Find where the given text appears and provide that cell's center as (x, y) coordinate. 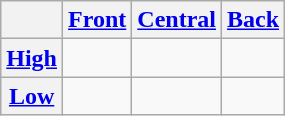
Back (254, 20)
Front (98, 20)
Central (177, 20)
High (32, 58)
Low (32, 96)
